Find where the given text appears and provide that cell's center as (x, y) coordinate. 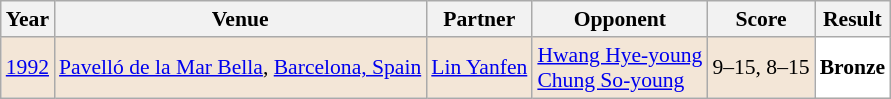
Venue (240, 19)
Score (760, 19)
Hwang Hye-young Chung So-young (620, 68)
Pavelló de la Mar Bella, Barcelona, Spain (240, 68)
9–15, 8–15 (760, 68)
Bronze (853, 68)
Result (853, 19)
1992 (28, 68)
Lin Yanfen (479, 68)
Year (28, 19)
Partner (479, 19)
Opponent (620, 19)
